Provide the [X, Y] coordinate of the cell's center where the given text is located.  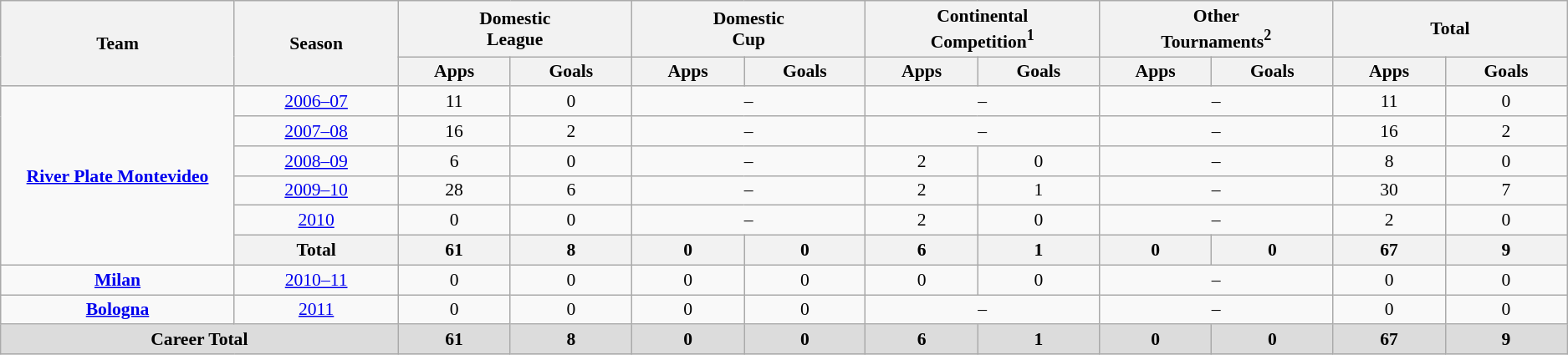
Milan [118, 280]
2010 [316, 221]
River Plate Montevideo [118, 176]
Season [316, 43]
7 [1505, 190]
2007–08 [316, 131]
30 [1389, 190]
2010–11 [316, 280]
DomesticLeague [515, 28]
DomesticCup [748, 28]
28 [454, 190]
2006–07 [316, 102]
Career Total [199, 340]
2009–10 [316, 190]
Bologna [118, 310]
Team [118, 43]
OtherTournaments2 [1216, 28]
ContinentalCompetition1 [983, 28]
2008–09 [316, 161]
2011 [316, 310]
